Pinpoint the cell where the given text exists, returning its [x, y] midpoint coordinate. 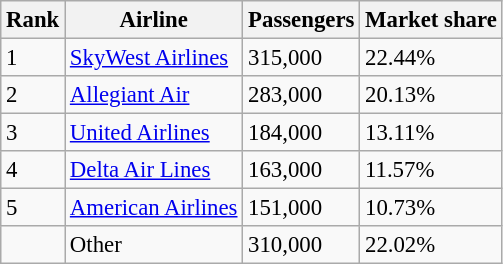
151,000 [302, 208]
Market share [431, 20]
10.73% [431, 208]
Passengers [302, 20]
13.11% [431, 133]
22.44% [431, 58]
Allegiant Air [154, 95]
United Airlines [154, 133]
315,000 [302, 58]
3 [33, 133]
Airline [154, 20]
20.13% [431, 95]
1 [33, 58]
Other [154, 245]
283,000 [302, 95]
Delta Air Lines [154, 170]
310,000 [302, 245]
4 [33, 170]
5 [33, 208]
184,000 [302, 133]
American Airlines [154, 208]
2 [33, 95]
SkyWest Airlines [154, 58]
11.57% [431, 170]
22.02% [431, 245]
163,000 [302, 170]
Rank [33, 20]
